Provide the [X, Y] coordinate of the cell's center where the given text is located.  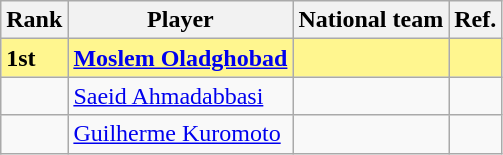
Saeid Ahmadabbasi [180, 96]
Guilherme Kuromoto [180, 134]
National team [371, 20]
Moslem Oladghobad [180, 58]
Ref. [476, 20]
Rank [34, 20]
Player [180, 20]
1st [34, 58]
